Pinpoint the cell where the given text exists, returning its (x, y) midpoint coordinate. 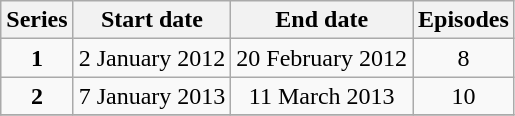
10 (464, 96)
2 (37, 96)
8 (464, 58)
Series (37, 20)
Episodes (464, 20)
Start date (152, 20)
2 January 2012 (152, 58)
7 January 2013 (152, 96)
11 March 2013 (322, 96)
1 (37, 58)
20 February 2012 (322, 58)
End date (322, 20)
